Scan for the cell matching the given text and deliver its (X, Y) coordinate at center. 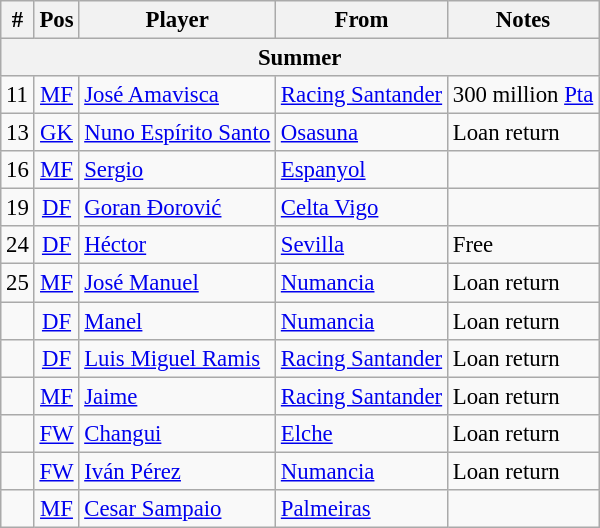
Luis Miguel Ramis (178, 358)
Jaime (178, 396)
Manel (178, 321)
Héctor (178, 245)
José Amavisca (178, 95)
Elche (362, 433)
Goran Đorović (178, 208)
19 (18, 208)
25 (18, 283)
Nuno Espírito Santo (178, 133)
Iván Pérez (178, 471)
Cesar Sampaio (178, 509)
From (362, 20)
GK (56, 133)
Sergio (178, 170)
Palmeiras (362, 509)
# (18, 20)
Player (178, 20)
11 (18, 95)
Notes (522, 20)
Pos (56, 20)
24 (18, 245)
Changui (178, 433)
16 (18, 170)
Summer (300, 58)
300 million Pta (522, 95)
Espanyol (362, 170)
Free (522, 245)
13 (18, 133)
José Manuel (178, 283)
Osasuna (362, 133)
Celta Vigo (362, 208)
Sevilla (362, 245)
